From the cell containing the given text, extract its center point as (X, Y) coordinate. 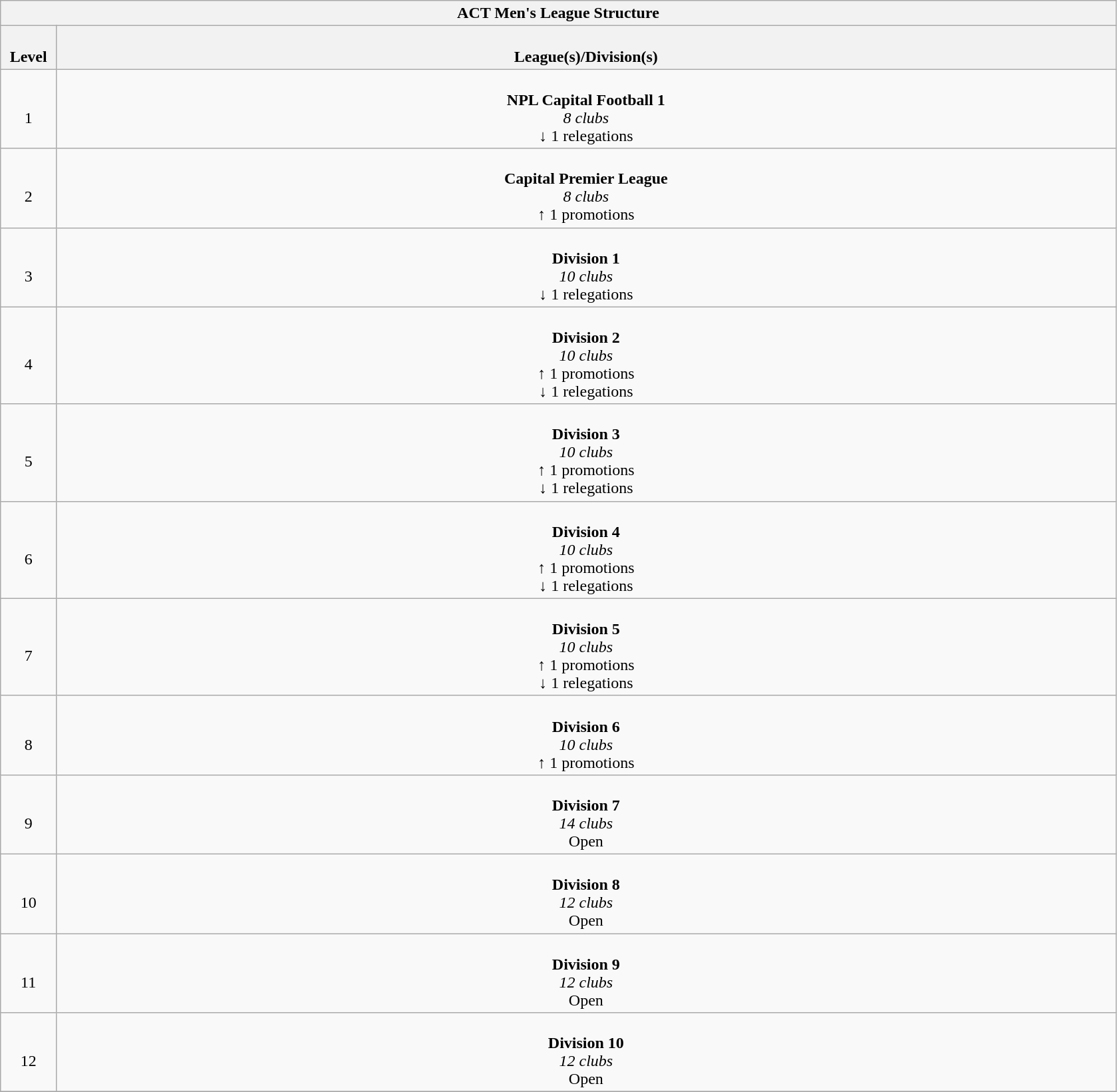
Division 3 10 clubs ↑ 1 promotions ↓ 1 relegations (587, 453)
NPL Capital Football 1 8 clubs ↓ 1 relegations (587, 109)
Division 9 12 clubs Open (587, 973)
League(s)/Division(s) (587, 48)
11 (29, 973)
Division 7 14 clubs Open (587, 815)
Division 1 10 clubs ↓ 1 relegations (587, 268)
Division 10 12 clubs Open (587, 1053)
8 (29, 735)
3 (29, 268)
ACT Men's League Structure (558, 13)
9 (29, 815)
12 (29, 1053)
10 (29, 893)
Division 5 10 clubs ↑ 1 promotions ↓ 1 relegations (587, 647)
Division 2 10 clubs ↑ 1 promotions ↓ 1 relegations (587, 355)
Capital Premier League 8 clubs ↑ 1 promotions (587, 188)
Division 8 12 clubs Open (587, 893)
2 (29, 188)
6 (29, 550)
7 (29, 647)
4 (29, 355)
5 (29, 453)
1 (29, 109)
Division 6 10 clubs ↑ 1 promotions (587, 735)
Level (29, 48)
Division 4 10 clubs ↑ 1 promotions ↓ 1 relegations (587, 550)
